Search for the cell housing the specified text and yield its (x, y) center coordinate. 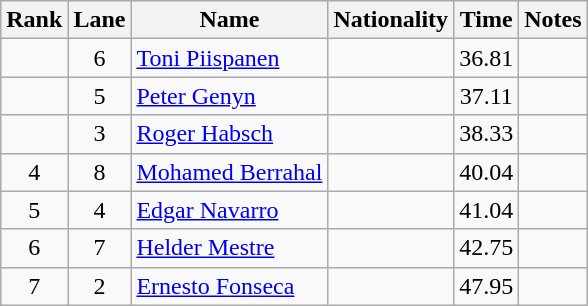
2 (100, 286)
47.95 (486, 286)
Edgar Navarro (230, 210)
Name (230, 20)
Lane (100, 20)
Notes (553, 20)
Nationality (391, 20)
Mohamed Berrahal (230, 172)
Ernesto Fonseca (230, 286)
41.04 (486, 210)
Helder Mestre (230, 248)
8 (100, 172)
Toni Piispanen (230, 58)
42.75 (486, 248)
37.11 (486, 96)
Time (486, 20)
Rank (34, 20)
Peter Genyn (230, 96)
3 (100, 134)
38.33 (486, 134)
Roger Habsch (230, 134)
40.04 (486, 172)
36.81 (486, 58)
